Find where the given text appears and provide that cell's center as (X, Y) coordinate. 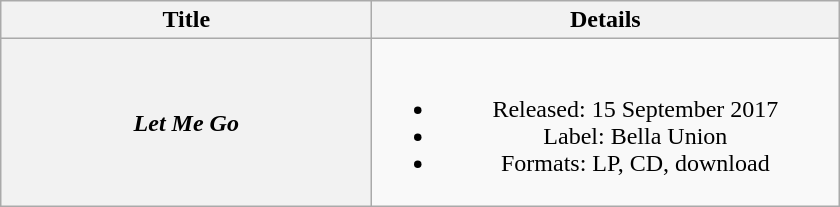
Released: 15 September 2017Label: Bella UnionFormats: LP, CD, download (606, 122)
Title (186, 20)
Details (606, 20)
Let Me Go (186, 122)
